Capture the cell that displays the provided text and extract its [X, Y] central coordinate. 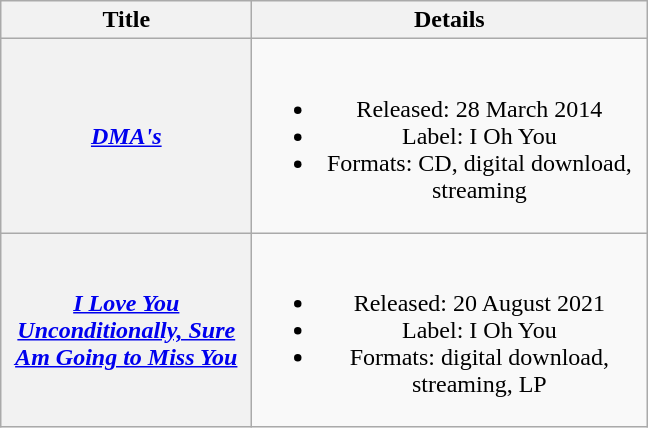
Details [450, 20]
I Love You Unconditionally, Sure Am Going to Miss You [126, 330]
Title [126, 20]
Released: 20 August 2021Label: I Oh YouFormats: digital download, streaming, LP [450, 330]
DMA's [126, 136]
Released: 28 March 2014Label: I Oh YouFormats: CD, digital download, streaming [450, 136]
